Return the [X, Y] coordinate for the center point of the cell that contains the specified text.  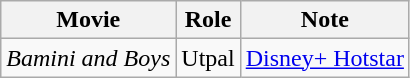
Disney+ Hotstar [324, 58]
Utpal [208, 58]
Movie [88, 20]
Role [208, 20]
Note [324, 20]
Bamini and Boys [88, 58]
